Detect which cell encompasses the target text, then output its (x, y) center coordinate. 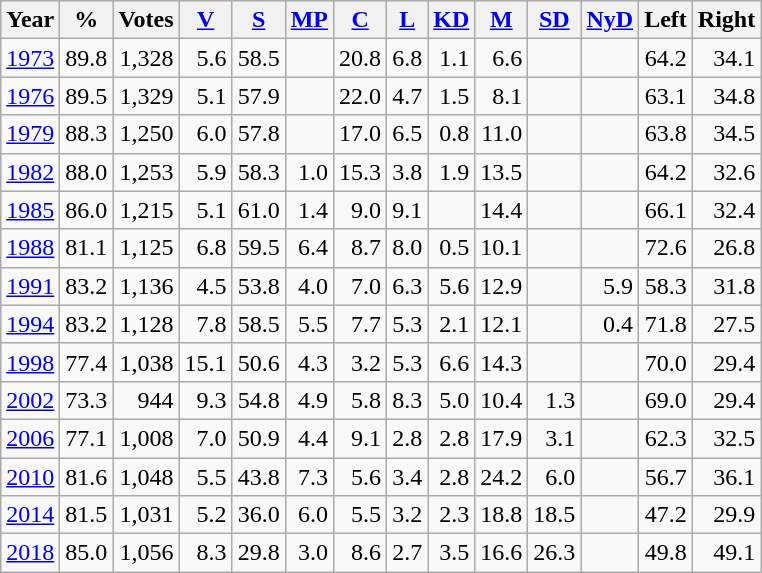
S (258, 20)
27.5 (726, 324)
1.3 (554, 400)
1,056 (146, 553)
6.4 (309, 248)
29.9 (726, 515)
49.8 (666, 553)
4.3 (309, 362)
2.7 (408, 553)
1,329 (146, 96)
4.0 (309, 286)
Left (666, 20)
13.5 (502, 172)
1973 (30, 58)
1982 (30, 172)
7.8 (206, 324)
71.8 (666, 324)
2.1 (452, 324)
54.8 (258, 400)
5.0 (452, 400)
86.0 (86, 210)
% (86, 20)
32.4 (726, 210)
66.1 (666, 210)
1994 (30, 324)
17.9 (502, 438)
77.1 (86, 438)
22.0 (360, 96)
57.9 (258, 96)
20.8 (360, 58)
6.3 (408, 286)
2018 (30, 553)
14.3 (502, 362)
36.1 (726, 477)
1998 (30, 362)
73.3 (86, 400)
4.7 (408, 96)
1,008 (146, 438)
47.2 (666, 515)
89.5 (86, 96)
70.0 (666, 362)
5.8 (360, 400)
1985 (30, 210)
12.9 (502, 286)
62.3 (666, 438)
2006 (30, 438)
50.6 (258, 362)
63.8 (666, 134)
2014 (30, 515)
17.0 (360, 134)
1,328 (146, 58)
9.0 (360, 210)
1,048 (146, 477)
34.8 (726, 96)
1976 (30, 96)
1,253 (146, 172)
10.4 (502, 400)
2.3 (452, 515)
59.5 (258, 248)
1,136 (146, 286)
49.1 (726, 553)
10.1 (502, 248)
12.1 (502, 324)
89.8 (86, 58)
1991 (30, 286)
0.4 (610, 324)
1,038 (146, 362)
4.9 (309, 400)
3.8 (408, 172)
14.4 (502, 210)
1.9 (452, 172)
1,031 (146, 515)
1.5 (452, 96)
SD (554, 20)
16.6 (502, 553)
61.0 (258, 210)
8.1 (502, 96)
36.0 (258, 515)
11.0 (502, 134)
53.8 (258, 286)
6.5 (408, 134)
1.1 (452, 58)
63.1 (666, 96)
C (360, 20)
5.2 (206, 515)
81.6 (86, 477)
7.3 (309, 477)
NyD (610, 20)
43.8 (258, 477)
2010 (30, 477)
34.1 (726, 58)
81.5 (86, 515)
8.7 (360, 248)
1979 (30, 134)
85.0 (86, 553)
57.8 (258, 134)
2002 (30, 400)
69.0 (666, 400)
1,215 (146, 210)
24.2 (502, 477)
18.8 (502, 515)
1,128 (146, 324)
Year (30, 20)
V (206, 20)
88.3 (86, 134)
Votes (146, 20)
1,125 (146, 248)
34.5 (726, 134)
4.5 (206, 286)
72.6 (666, 248)
15.3 (360, 172)
50.9 (258, 438)
29.8 (258, 553)
1.4 (309, 210)
7.7 (360, 324)
8.0 (408, 248)
3.5 (452, 553)
18.5 (554, 515)
0.5 (452, 248)
56.7 (666, 477)
26.3 (554, 553)
31.8 (726, 286)
88.0 (86, 172)
0.8 (452, 134)
32.6 (726, 172)
77.4 (86, 362)
3.4 (408, 477)
4.4 (309, 438)
MP (309, 20)
15.1 (206, 362)
3.0 (309, 553)
KD (452, 20)
3.1 (554, 438)
32.5 (726, 438)
1.0 (309, 172)
26.8 (726, 248)
944 (146, 400)
9.3 (206, 400)
8.6 (360, 553)
1,250 (146, 134)
M (502, 20)
L (408, 20)
1988 (30, 248)
81.1 (86, 248)
Right (726, 20)
